Output the (X, Y) coordinate of the center of the cell containing the given text.  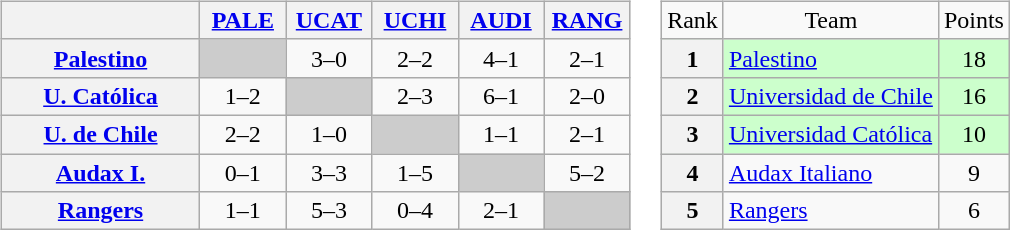
1 (693, 58)
Universidad Católica (830, 134)
0–1 (243, 173)
4 (693, 173)
5 (693, 211)
6 (974, 211)
4–1 (501, 58)
PALE (243, 20)
U. Católica (100, 96)
2 (693, 96)
Audax Italiano (830, 173)
UCHI (415, 20)
Points (974, 20)
18 (974, 58)
Audax I. (100, 173)
Team (830, 20)
Rank (693, 20)
6–1 (501, 96)
Universidad de Chile (830, 96)
3–3 (329, 173)
U. de Chile (100, 134)
10 (974, 134)
1–2 (243, 96)
0–4 (415, 211)
AUDI (501, 20)
2–0 (587, 96)
1–5 (415, 173)
RANG (587, 20)
UCAT (329, 20)
9 (974, 173)
3 (693, 134)
3–0 (329, 58)
5–2 (587, 173)
5–3 (329, 211)
16 (974, 96)
1–0 (329, 134)
2–3 (415, 96)
